Pinpoint the cell where the given text exists, returning its (X, Y) midpoint coordinate. 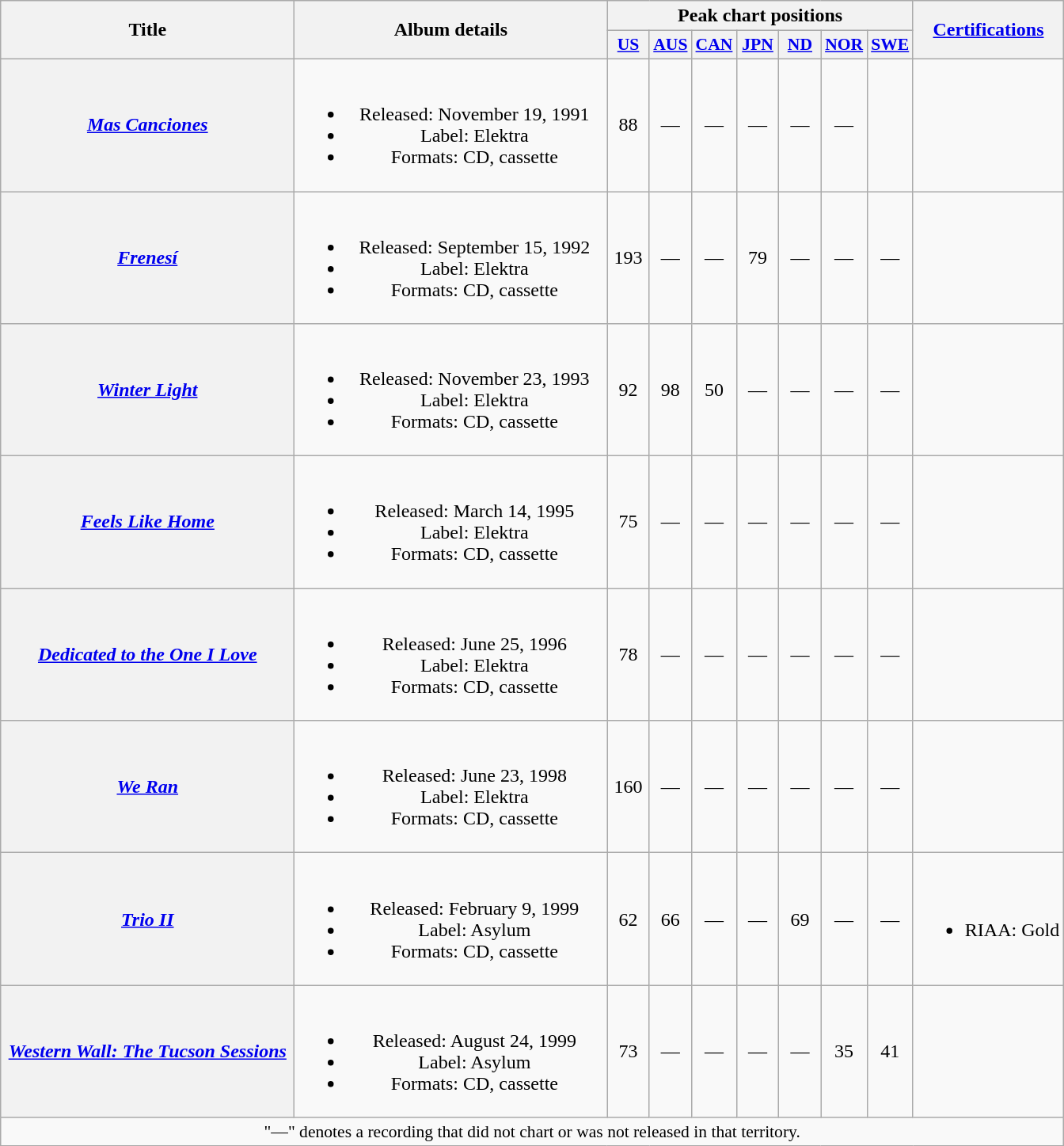
"—" denotes a recording that did not chart or was not released in that territory. (532, 1132)
Trio II (147, 919)
Album details (451, 30)
AUS (670, 45)
193 (629, 258)
79 (757, 258)
50 (714, 390)
SWE (890, 45)
78 (629, 654)
US (629, 45)
69 (800, 919)
NOR (844, 45)
CAN (714, 45)
35 (844, 1052)
160 (629, 787)
Mas Canciones (147, 125)
66 (670, 919)
Released: February 9, 1999Label: AsylumFormats: CD, cassette (451, 919)
Released: June 23, 1998Label: ElektraFormats: CD, cassette (451, 787)
JPN (757, 45)
Dedicated to the One I Love (147, 654)
98 (670, 390)
Released: June 25, 1996Label: ElektraFormats: CD, cassette (451, 654)
Released: March 14, 1995Label: ElektraFormats: CD, cassette (451, 523)
Certifications (988, 30)
Feels Like Home (147, 523)
88 (629, 125)
ND (800, 45)
Released: August 24, 1999Label: AsylumFormats: CD, cassette (451, 1052)
Title (147, 30)
Frenesí (147, 258)
62 (629, 919)
41 (890, 1052)
Peak chart positions (760, 16)
Released: November 19, 1991Label: ElektraFormats: CD, cassette (451, 125)
RIAA: Gold (988, 919)
92 (629, 390)
Released: November 23, 1993Label: ElektraFormats: CD, cassette (451, 390)
We Ran (147, 787)
Western Wall: The Tucson Sessions (147, 1052)
75 (629, 523)
Winter Light (147, 390)
Released: September 15, 1992Label: ElektraFormats: CD, cassette (451, 258)
73 (629, 1052)
